Determine the (X, Y) coordinate at the center of the cell enclosing the given text.  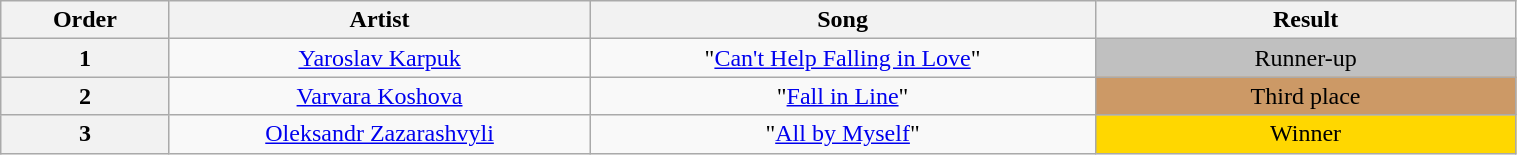
Winner (1306, 134)
Artist (380, 20)
"Fall in Line" (842, 96)
1 (85, 58)
Result (1306, 20)
2 (85, 96)
"All by Myself" (842, 134)
Order (85, 20)
Runner-up (1306, 58)
Song (842, 20)
Oleksandr Zazarashvyli (380, 134)
"Can't Help Falling in Love" (842, 58)
Third place (1306, 96)
Varvara Koshova (380, 96)
3 (85, 134)
Yaroslav Karpuk (380, 58)
